From the cell containing the given text, extract its center point as (x, y) coordinate. 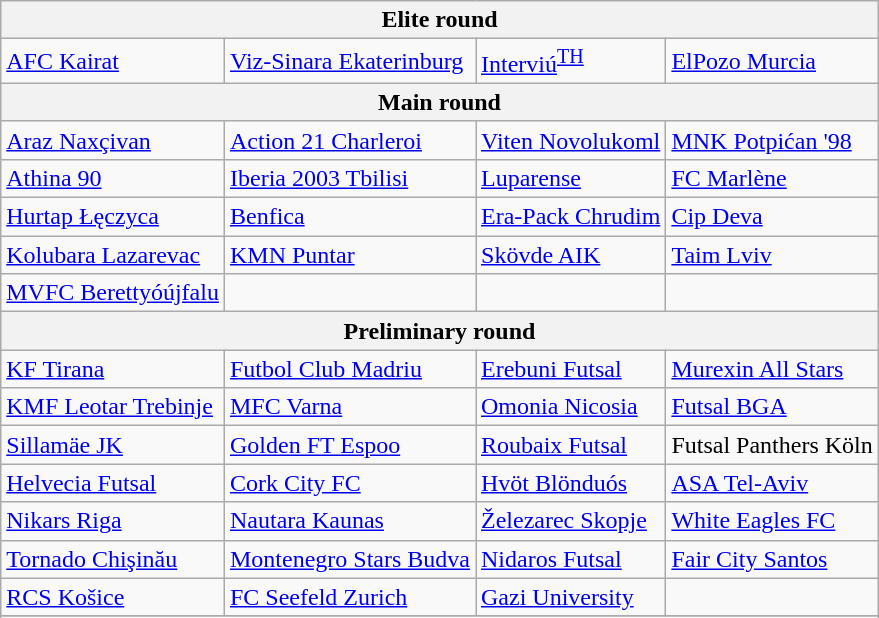
Murexin All Stars (772, 369)
Futbol Club Madriu (350, 369)
Skövde AIK (571, 255)
White Eagles FC (772, 521)
Golden FT Espoo (350, 445)
Fair City Santos (772, 559)
Montenegro Stars Budva (350, 559)
FC Seefeld Zurich (350, 597)
Araz Naxçivan (113, 140)
Luparense (571, 178)
Sillamäe JK (113, 445)
KMF Leotar Trebinje (113, 407)
Iberia 2003 Tbilisi (350, 178)
KF Tirana (113, 369)
Nidaros Futsal (571, 559)
Omonia Nicosia (571, 407)
Železarec Skopje (571, 521)
Benfica (350, 217)
Main round (440, 102)
Athina 90 (113, 178)
MVFC Berettyóújfalu (113, 293)
ASA Tel-Aviv (772, 483)
AFC Kairat (113, 62)
FC Marlène (772, 178)
Helvecia Futsal (113, 483)
Era-Pack Chrudim (571, 217)
MNK Potpićan '98 (772, 140)
Cork City FC (350, 483)
Taim Lviv (772, 255)
Hvöt Blönduós (571, 483)
Tornado Chişinău (113, 559)
Nautara Kaunas (350, 521)
ElPozo Murcia (772, 62)
RCS Košice (113, 597)
Kolubara Lazarevac (113, 255)
Preliminary round (440, 331)
InterviúTH (571, 62)
Elite round (440, 20)
Action 21 Charleroi (350, 140)
Gazi University (571, 597)
Erebuni Futsal (571, 369)
Futsal BGA (772, 407)
Hurtap Łęczyca (113, 217)
Cip Deva (772, 217)
Futsal Panthers Köln (772, 445)
Roubaix Futsal (571, 445)
KMN Puntar (350, 255)
Viz-Sinara Ekaterinburg (350, 62)
MFC Varna (350, 407)
Viten Novolukoml (571, 140)
Nikars Riga (113, 521)
